Detect which cell encompasses the target text, then output its (X, Y) center coordinate. 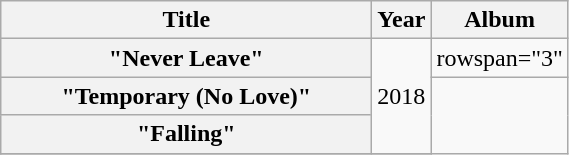
rowspan="3" (500, 58)
2018 (402, 96)
"Temporary (No Love)" (186, 96)
Year (402, 20)
Album (500, 20)
Title (186, 20)
"Never Leave" (186, 58)
"Falling" (186, 134)
